Provide the [X, Y] coordinate of the cell's center where the given text is located.  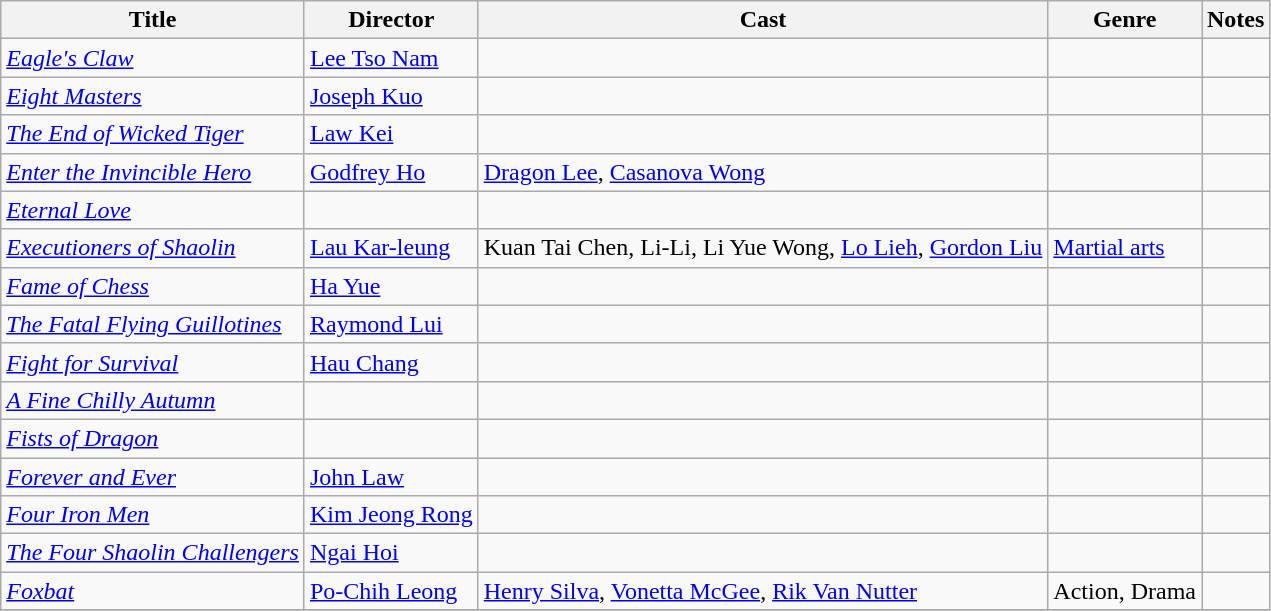
Eternal Love [153, 210]
Title [153, 20]
Hau Chang [391, 362]
Martial arts [1125, 248]
Fight for Survival [153, 362]
Action, Drama [1125, 591]
Godfrey Ho [391, 172]
Fame of Chess [153, 286]
Enter the Invincible Hero [153, 172]
Cast [763, 20]
Kuan Tai Chen, Li-Li, Li Yue Wong, Lo Lieh, Gordon Liu [763, 248]
John Law [391, 477]
Law Kei [391, 134]
Dragon Lee, Casanova Wong [763, 172]
Po-Chih Leong [391, 591]
The Four Shaolin Challengers [153, 553]
Lee Tso Nam [391, 58]
Eight Masters [153, 96]
Director [391, 20]
A Fine Chilly Autumn [153, 400]
Eagle's Claw [153, 58]
Genre [1125, 20]
The End of Wicked Tiger [153, 134]
Kim Jeong Rong [391, 515]
Henry Silva, Vonetta McGee, Rik Van Nutter [763, 591]
Forever and Ever [153, 477]
Foxbat [153, 591]
Four Iron Men [153, 515]
Raymond Lui [391, 324]
Ngai Hoi [391, 553]
Ha Yue [391, 286]
Notes [1236, 20]
Fists of Dragon [153, 438]
Executioners of Shaolin [153, 248]
Joseph Kuo [391, 96]
Lau Kar-leung [391, 248]
The Fatal Flying Guillotines [153, 324]
